Find where the given text appears and provide that cell's center as [X, Y] coordinate. 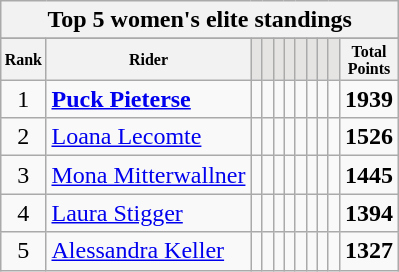
1526 [368, 137]
Alessandra Keller [148, 251]
Mona Mitterwallner [148, 175]
1939 [368, 99]
3 [24, 175]
TotalPoints [368, 60]
Laura Stigger [148, 213]
5 [24, 251]
1 [24, 99]
1327 [368, 251]
4 [24, 213]
Puck Pieterse [148, 99]
1445 [368, 175]
Loana Lecomte [148, 137]
Rank [24, 60]
2 [24, 137]
Top 5 women's elite standings [200, 20]
Rider [148, 60]
1394 [368, 213]
